Provide the (X, Y) coordinate of the cell's center where the given text is located.  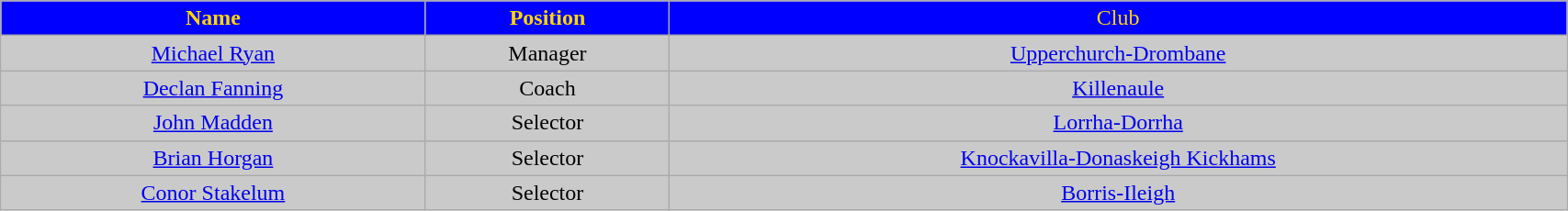
Brian Horgan (213, 158)
Upperchurch-Drombane (1119, 53)
Lorrha-Dorrha (1119, 123)
Club (1119, 18)
Name (213, 18)
Killenaule (1119, 88)
Michael Ryan (213, 53)
Knockavilla-Donaskeigh Kickhams (1119, 158)
Borris-Ileigh (1119, 193)
John Madden (213, 123)
Conor Stakelum (213, 193)
Coach (547, 88)
Position (547, 18)
Declan Fanning (213, 88)
Manager (547, 53)
